Search for the cell housing the specified text and yield its (X, Y) center coordinate. 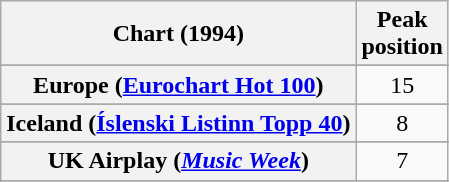
Chart (1994) (178, 34)
Europe (Eurochart Hot 100) (178, 85)
7 (402, 161)
15 (402, 85)
8 (402, 123)
Iceland (Íslenski Listinn Topp 40) (178, 123)
UK Airplay (Music Week) (178, 161)
Peakposition (402, 34)
